Pinpoint the cell where the given text exists, returning its (x, y) midpoint coordinate. 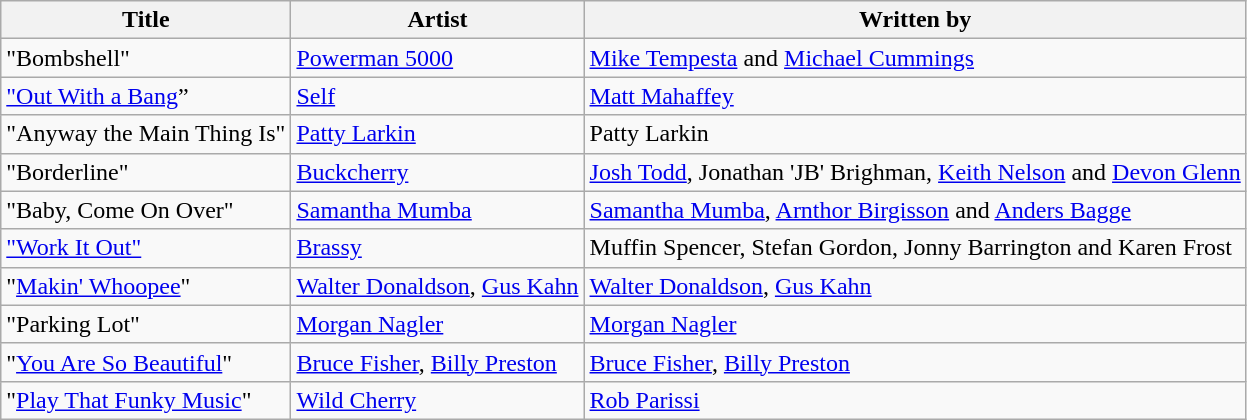
Title (146, 20)
Brassy (438, 248)
Self (438, 96)
"Anyway the Main Thing Is" (146, 134)
Samantha Mumba, Arnthor Birgisson and Anders Bagge (915, 210)
Muffin Spencer, Stefan Gordon, Jonny Barrington and Karen Frost (915, 248)
"Baby, Come On Over" (146, 210)
Matt Mahaffey (915, 96)
Buckcherry (438, 172)
"You Are So Beautiful" (146, 362)
Written by (915, 20)
"Bombshell" (146, 58)
"Work It Out" (146, 248)
Mike Tempesta and Michael Cummings (915, 58)
Artist (438, 20)
Samantha Mumba (438, 210)
Powerman 5000 (438, 58)
"Makin' Whoopee" (146, 286)
Wild Cherry (438, 400)
Rob Parissi (915, 400)
"Parking Lot" (146, 324)
Josh Todd, Jonathan 'JB' Brighman, Keith Nelson and Devon Glenn (915, 172)
"Out With a Bang” (146, 96)
"Borderline" (146, 172)
"Play That Funky Music" (146, 400)
